Pinpoint the cell where the given text exists, returning its [x, y] midpoint coordinate. 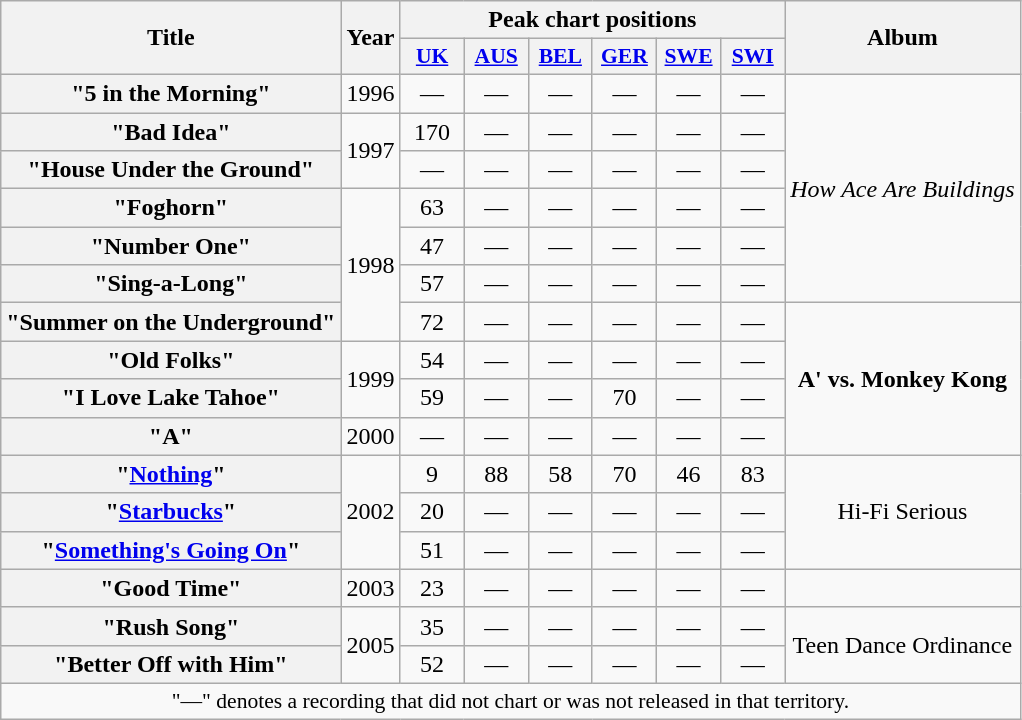
How Ace Are Buildings [902, 188]
58 [560, 474]
GER [624, 57]
UK [432, 57]
1999 [370, 379]
52 [432, 664]
"Bad Idea" [171, 131]
23 [432, 588]
Hi-Fi Serious [902, 512]
"Starbucks" [171, 512]
54 [432, 360]
A' vs. Monkey Kong [902, 379]
Title [171, 38]
88 [496, 474]
"I Love Lake Tahoe" [171, 398]
72 [432, 322]
20 [432, 512]
"Number One" [171, 246]
"—" denotes a recording that did not chart or was not released in that territory. [510, 701]
AUS [496, 57]
"Something's Going On" [171, 550]
"Sing-a-Long" [171, 284]
1997 [370, 150]
"Better Off with Him" [171, 664]
BEL [560, 57]
59 [432, 398]
170 [432, 131]
Year [370, 38]
"5 in the Morning" [171, 93]
"A" [171, 436]
"Rush Song" [171, 626]
"Nothing" [171, 474]
Album [902, 38]
"House Under the Ground" [171, 170]
SWE [689, 57]
2000 [370, 436]
1996 [370, 93]
Teen Dance Ordinance [902, 645]
2002 [370, 512]
9 [432, 474]
"Good Time" [171, 588]
51 [432, 550]
2005 [370, 645]
35 [432, 626]
46 [689, 474]
83 [753, 474]
"Summer on the Underground" [171, 322]
1998 [370, 265]
SWI [753, 57]
63 [432, 208]
"Foghorn" [171, 208]
"Old Folks" [171, 360]
Peak chart positions [592, 20]
57 [432, 284]
47 [432, 246]
2003 [370, 588]
